Output the [X, Y] coordinate of the center of the cell containing the given text.  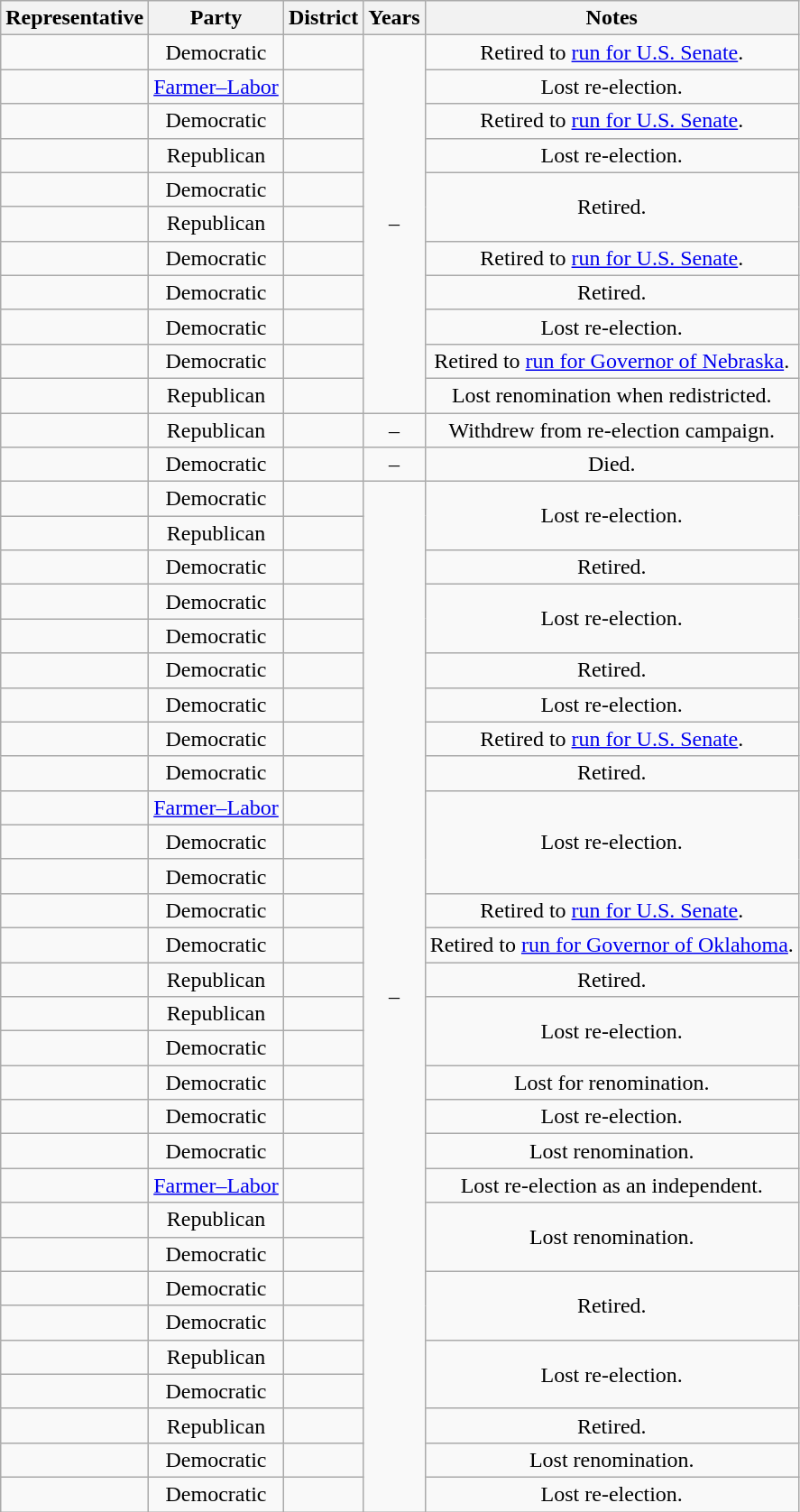
Retired to run for Governor of Oklahoma. [611, 945]
Notes [611, 18]
Lost renomination when redistricted. [611, 395]
Withdrew from re-election campaign. [611, 430]
Years [394, 18]
District [323, 18]
Died. [611, 465]
Representative [75, 18]
Lost re-election as an independent. [611, 1185]
Retired to run for Governor of Nebraska. [611, 361]
Party [216, 18]
Lost for renomination. [611, 1083]
